Determine the (X, Y) coordinate at the center of the cell enclosing the given text.  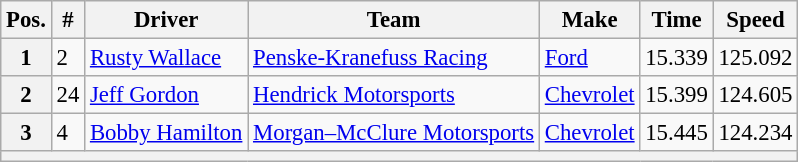
15.399 (676, 95)
24 (68, 95)
Penske-Kranefuss Racing (394, 58)
Rusty Wallace (166, 58)
Ford (589, 58)
# (68, 20)
Time (676, 20)
124.605 (756, 95)
Driver (166, 20)
15.339 (676, 58)
Pos. (26, 20)
125.092 (756, 58)
Make (589, 20)
Bobby Hamilton (166, 133)
Jeff Gordon (166, 95)
124.234 (756, 133)
Morgan–McClure Motorsports (394, 133)
4 (68, 133)
15.445 (676, 133)
3 (26, 133)
1 (26, 58)
Speed (756, 20)
Team (394, 20)
Hendrick Motorsports (394, 95)
